Return the (X, Y) coordinate for the center point of the cell that contains the specified text.  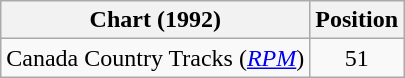
Canada Country Tracks (RPM) (156, 58)
51 (357, 58)
Chart (1992) (156, 20)
Position (357, 20)
